Scan for the cell matching the given text and deliver its (X, Y) coordinate at center. 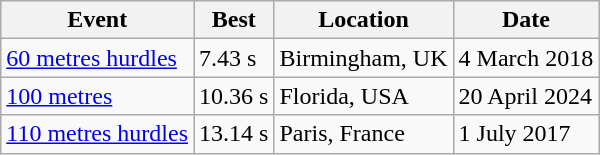
110 metres hurdles (98, 134)
60 metres hurdles (98, 58)
1 July 2017 (526, 134)
20 April 2024 (526, 96)
7.43 s (234, 58)
4 March 2018 (526, 58)
Paris, France (364, 134)
Date (526, 20)
Birmingham, UK (364, 58)
Florida, USA (364, 96)
Best (234, 20)
Location (364, 20)
13.14 s (234, 134)
Event (98, 20)
100 metres (98, 96)
10.36 s (234, 96)
